Extract the (x, y) coordinate from the center of the cell holding the provided text.  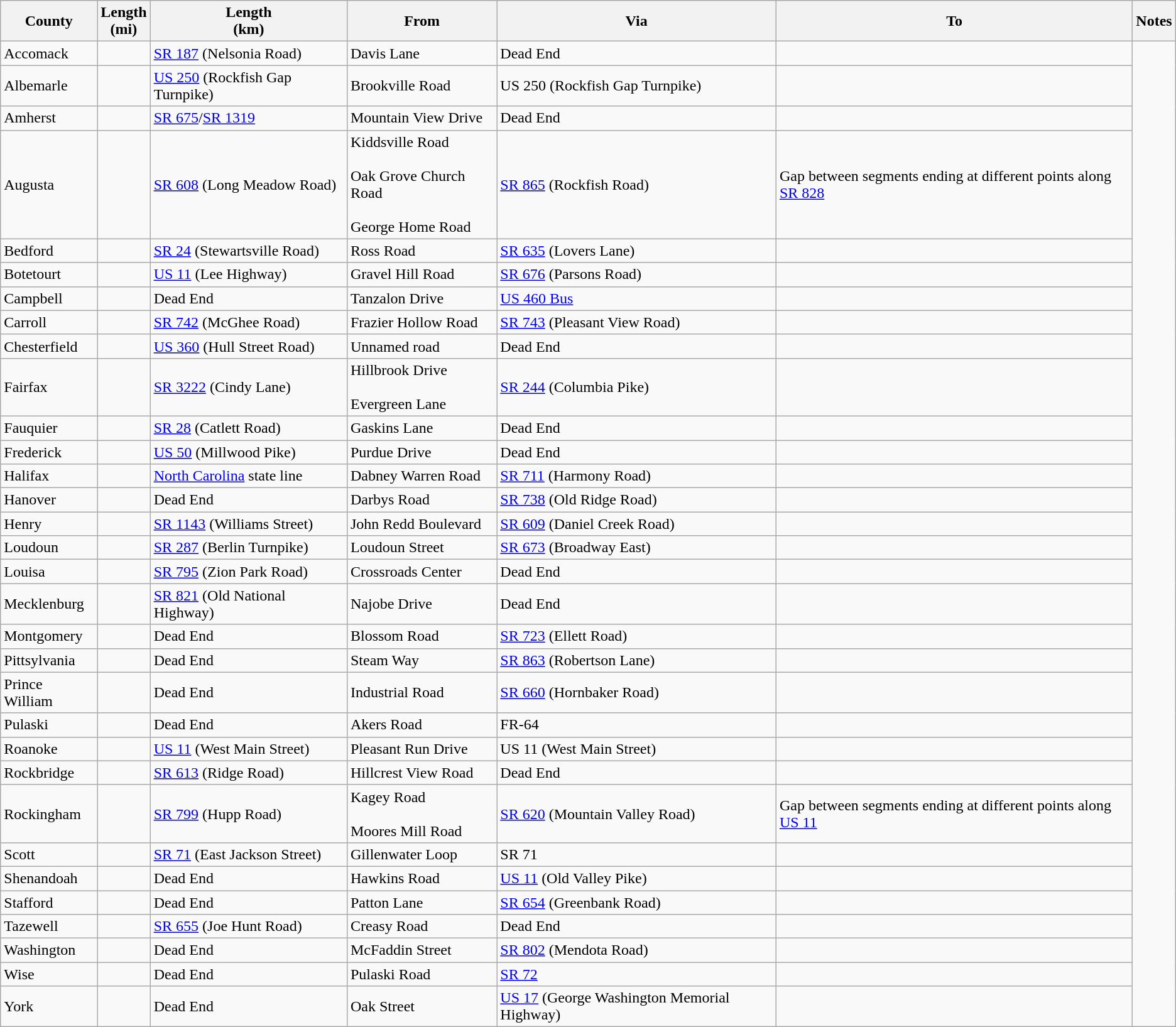
Oak Street (422, 1006)
SR 660 (Hornbaker Road) (637, 692)
SR 654 (Greenbank Road) (637, 903)
Stafford (49, 903)
Shenandoah (49, 878)
Hawkins Road (422, 878)
Carroll (49, 322)
Kagey RoadMoores Mill Road (422, 813)
SR 802 (Mendota Road) (637, 950)
US 11 (Lee Highway) (249, 274)
Notes (1154, 21)
Crossroads Center (422, 572)
Henry (49, 524)
To (954, 21)
Gap between segments ending at different points along SR 828 (954, 185)
SR 613 (Ridge Road) (249, 773)
SR 676 (Parsons Road) (637, 274)
US 11 (Old Valley Pike) (637, 878)
Creasy Road (422, 926)
SR 655 (Joe Hunt Road) (249, 926)
Gaskins Lane (422, 428)
Loudoun (49, 548)
SR 28 (Catlett Road) (249, 428)
SR 24 (Stewartsville Road) (249, 251)
John Redd Boulevard (422, 524)
Length(mi) (124, 21)
Roanoke (49, 749)
SR 635 (Lovers Lane) (637, 251)
From (422, 21)
SR 865 (Rockfish Road) (637, 185)
Mountain View Drive (422, 118)
Fairfax (49, 387)
SR 187 (Nelsonia Road) (249, 53)
SR 821 (Old National Highway) (249, 604)
SR 799 (Hupp Road) (249, 813)
Najobe Drive (422, 604)
Gravel Hill Road (422, 274)
Steam Way (422, 660)
SR 863 (Robertson Lane) (637, 660)
County (49, 21)
SR 673 (Broadway East) (637, 548)
Dabney Warren Road (422, 476)
North Carolina state line (249, 476)
Frazier Hollow Road (422, 322)
Gap between segments ending at different points along US 11 (954, 813)
Purdue Drive (422, 452)
Davis Lane (422, 53)
Rockbridge (49, 773)
McFaddin Street (422, 950)
SR 609 (Daniel Creek Road) (637, 524)
Pittsylvania (49, 660)
Loudoun Street (422, 548)
Tanzalon Drive (422, 298)
US 360 (Hull Street Road) (249, 346)
York (49, 1006)
Blossom Road (422, 636)
Brookville Road (422, 85)
Halifax (49, 476)
SR 72 (637, 974)
Pleasant Run Drive (422, 749)
Via (637, 21)
SR 287 (Berlin Turnpike) (249, 548)
Darbys Road (422, 500)
Patton Lane (422, 903)
Chesterfield (49, 346)
SR 743 (Pleasant View Road) (637, 322)
US 460 Bus (637, 298)
Montgomery (49, 636)
Gillenwater Loop (422, 854)
SR 742 (McGhee Road) (249, 322)
Ross Road (422, 251)
Length(km) (249, 21)
SR 3222 (Cindy Lane) (249, 387)
Bedford (49, 251)
Prince William (49, 692)
Hanover (49, 500)
Rockingham (49, 813)
US 17 (George Washington Memorial Highway) (637, 1006)
Albemarle (49, 85)
Pulaski Road (422, 974)
US 50 (Millwood Pike) (249, 452)
SR 723 (Ellett Road) (637, 636)
Louisa (49, 572)
Mecklenburg (49, 604)
Wise (49, 974)
Hillcrest View Road (422, 773)
SR 620 (Mountain Valley Road) (637, 813)
SR 1143 (Williams Street) (249, 524)
Accomack (49, 53)
SR 738 (Old Ridge Road) (637, 500)
SR 244 (Columbia Pike) (637, 387)
Pulaski (49, 725)
Unnamed road (422, 346)
Fauquier (49, 428)
FR-64 (637, 725)
Scott (49, 854)
SR 71 (637, 854)
Botetourt (49, 274)
SR 675/SR 1319 (249, 118)
Akers Road (422, 725)
Hillbrook DriveEvergreen Lane (422, 387)
Industrial Road (422, 692)
SR 608 (Long Meadow Road) (249, 185)
Tazewell (49, 926)
Campbell (49, 298)
SR 71 (East Jackson Street) (249, 854)
Kiddsville RoadOak Grove Church RoadGeorge Home Road (422, 185)
SR 795 (Zion Park Road) (249, 572)
Amherst (49, 118)
Frederick (49, 452)
Augusta (49, 185)
SR 711 (Harmony Road) (637, 476)
Washington (49, 950)
